Detect which cell encompasses the target text, then output its (x, y) center coordinate. 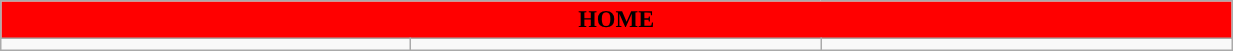
HOME (616, 20)
